Extract the [x, y] coordinate from the center of the cell holding the provided text.  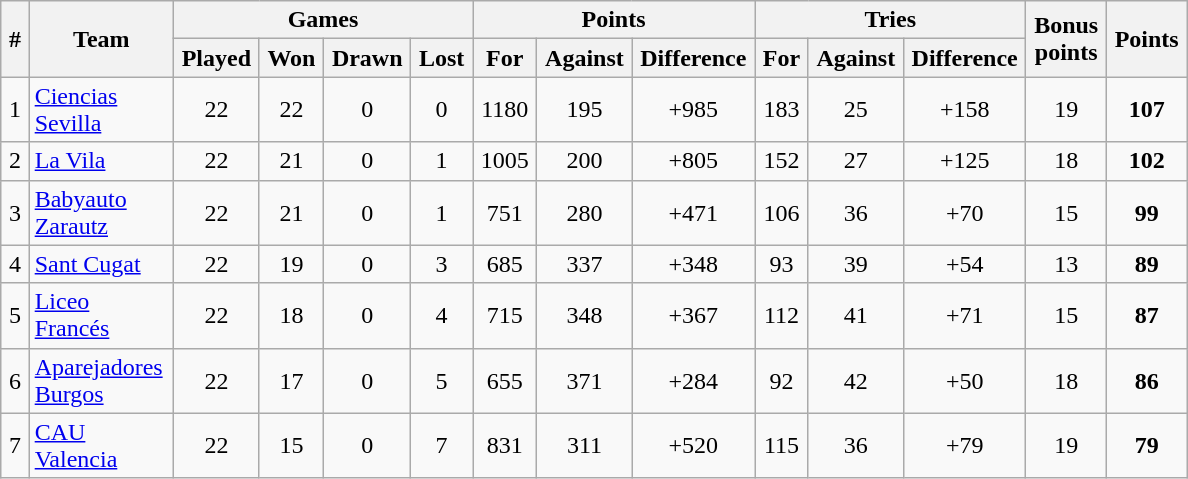
348 [584, 316]
Drawn [368, 58]
Sant Cugat [101, 264]
27 [856, 161]
Played [217, 58]
195 [584, 110]
92 [782, 380]
99 [1146, 212]
+284 [694, 380]
La Vila [101, 161]
89 [1146, 264]
112 [782, 316]
Lost [442, 58]
337 [584, 264]
Aparejadores Burgos [101, 380]
Team [101, 39]
+805 [694, 161]
25 [856, 110]
Ciencias Sevilla [101, 110]
1180 [504, 110]
+520 [694, 446]
715 [504, 316]
17 [291, 380]
751 [504, 212]
93 [782, 264]
+471 [694, 212]
655 [504, 380]
371 [584, 380]
# [15, 39]
1005 [504, 161]
+125 [964, 161]
+50 [964, 380]
280 [584, 212]
+79 [964, 446]
102 [1146, 161]
+367 [694, 316]
+71 [964, 316]
115 [782, 446]
106 [782, 212]
311 [584, 446]
Won [291, 58]
200 [584, 161]
13 [1066, 264]
+54 [964, 264]
6 [15, 380]
79 [1146, 446]
+70 [964, 212]
+985 [694, 110]
+158 [964, 110]
2 [15, 161]
183 [782, 110]
41 [856, 316]
Bonuspoints [1066, 39]
Tries [890, 20]
42 [856, 380]
+348 [694, 264]
CAU Valencia [101, 446]
Liceo Francés [101, 316]
87 [1146, 316]
86 [1146, 380]
685 [504, 264]
831 [504, 446]
Babyauto Zarautz [101, 212]
152 [782, 161]
107 [1146, 110]
39 [856, 264]
Games [324, 20]
